For the text-containing cell, return its midpoint in (X, Y) coordinate format. 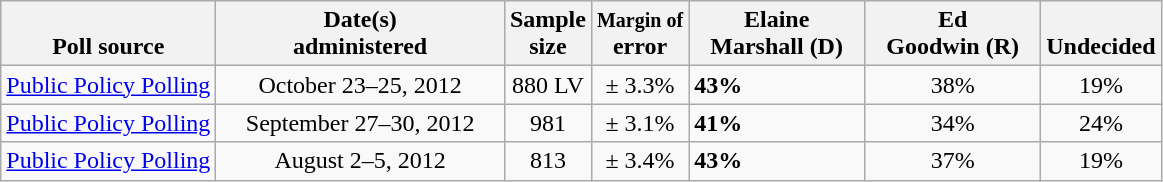
Margin oferror (640, 34)
September 27–30, 2012 (360, 123)
± 3.1% (640, 123)
± 3.4% (640, 161)
37% (953, 161)
ElaineMarshall (D) (777, 34)
August 2–5, 2012 (360, 161)
Poll source (108, 34)
34% (953, 123)
± 3.3% (640, 85)
EdGoodwin (R) (953, 34)
24% (1101, 123)
Samplesize (548, 34)
Undecided (1101, 34)
813 (548, 161)
981 (548, 123)
Date(s)administered (360, 34)
41% (777, 123)
38% (953, 85)
880 LV (548, 85)
October 23–25, 2012 (360, 85)
